Locate the cell with the specified text and output its [X, Y] center coordinate. 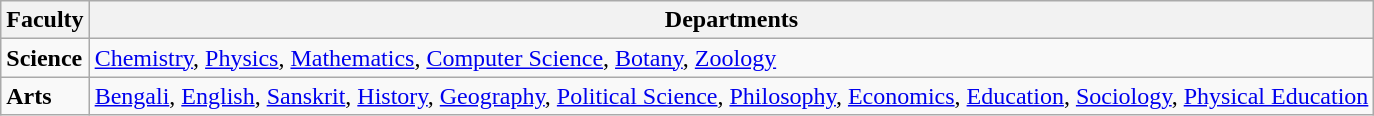
Faculty [45, 20]
Departments [732, 20]
Chemistry, Physics, Mathematics, Computer Science, Botany, Zoology [732, 58]
Arts [45, 96]
Bengali, English, Sanskrit, History, Geography, Political Science, Philosophy, Economics, Education, Sociology, Physical Education [732, 96]
Science [45, 58]
